Provide the (x, y) coordinate of the cell's center where the given text is located.  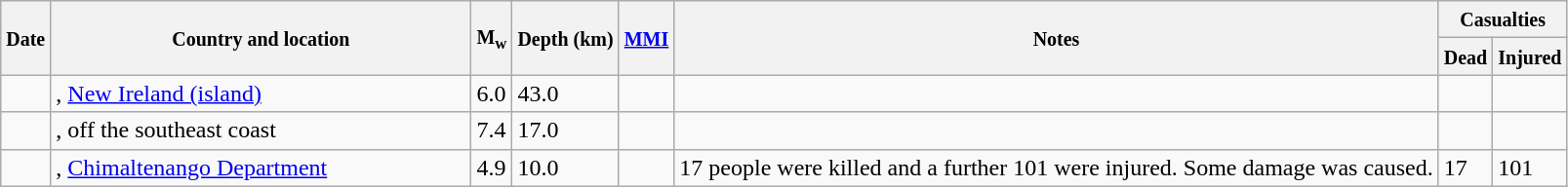
Date (25, 38)
6.0 (492, 93)
17 people were killed and a further 101 were injured. Some damage was caused. (1056, 168)
17 (1466, 168)
Dead (1466, 56)
Casualties (1503, 19)
4.9 (492, 168)
43.0 (566, 93)
Country and location (261, 38)
Mw (492, 38)
7.4 (492, 131)
MMI (646, 38)
Injured (1530, 56)
Notes (1056, 38)
, off the southeast coast (261, 131)
10.0 (566, 168)
17.0 (566, 131)
, Chimaltenango Department (261, 168)
101 (1530, 168)
Depth (km) (566, 38)
, New Ireland (island) (261, 93)
